Scan for the cell matching the given text and deliver its (X, Y) coordinate at center. 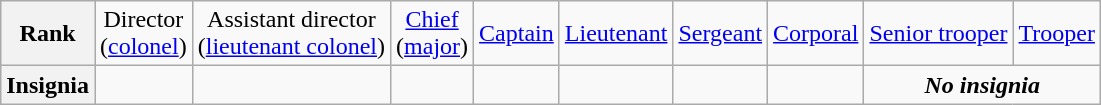
Director(colonel) (144, 34)
Assistant director(lieutenant colonel) (291, 34)
Trooper (1057, 34)
No insignia (982, 85)
Sergeant (720, 34)
Captain (517, 34)
Senior trooper (938, 34)
Corporal (816, 34)
Chief(major) (432, 34)
Insignia (48, 85)
Lieutenant (616, 34)
Rank (48, 34)
